Return the [x, y] coordinate for the center point of the cell that contains the specified text.  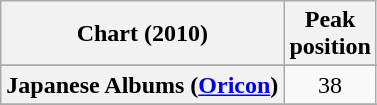
38 [330, 85]
Chart (2010) [142, 34]
Peak position [330, 34]
Japanese Albums (Oricon) [142, 85]
